Pinpoint the cell where the given text exists, returning its (X, Y) midpoint coordinate. 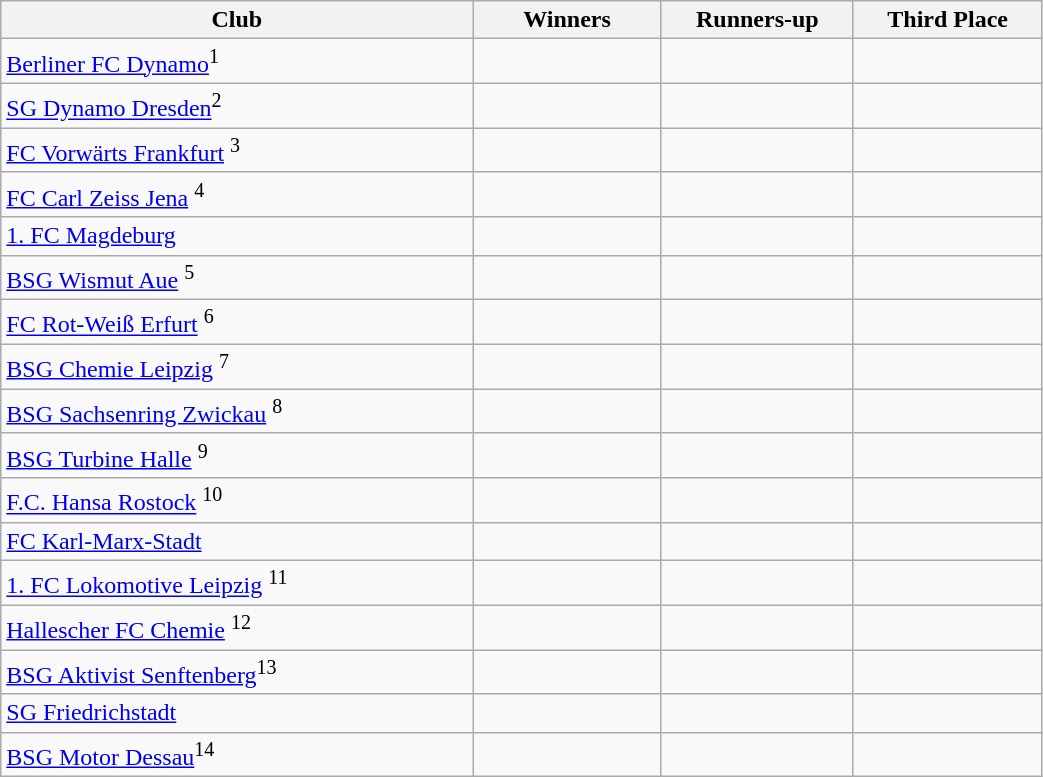
SG Friedrichstadt (237, 713)
Hallescher FC Chemie 12 (237, 628)
BSG Motor Dessau14 (237, 754)
1. FC Magdeburg (237, 236)
BSG Chemie Leipzig 7 (237, 366)
BSG Turbine Halle 9 (237, 456)
FC Vorwärts Frankfurt 3 (237, 150)
Runners-up (757, 20)
Berliner FC Dynamo1 (237, 62)
FC Rot-Weiß Erfurt 6 (237, 322)
Club (237, 20)
FC Carl Zeiss Jena 4 (237, 194)
F.C. Hansa Rostock 10 (237, 500)
FC Karl-Marx-Stadt (237, 541)
Winners (568, 20)
Third Place (948, 20)
BSG Wismut Aue 5 (237, 278)
BSG Sachsenring Zwickau 8 (237, 412)
BSG Aktivist Senftenberg13 (237, 672)
1. FC Lokomotive Leipzig 11 (237, 582)
SG Dynamo Dresden2 (237, 106)
